Capture the cell that displays the provided text and extract its [x, y] central coordinate. 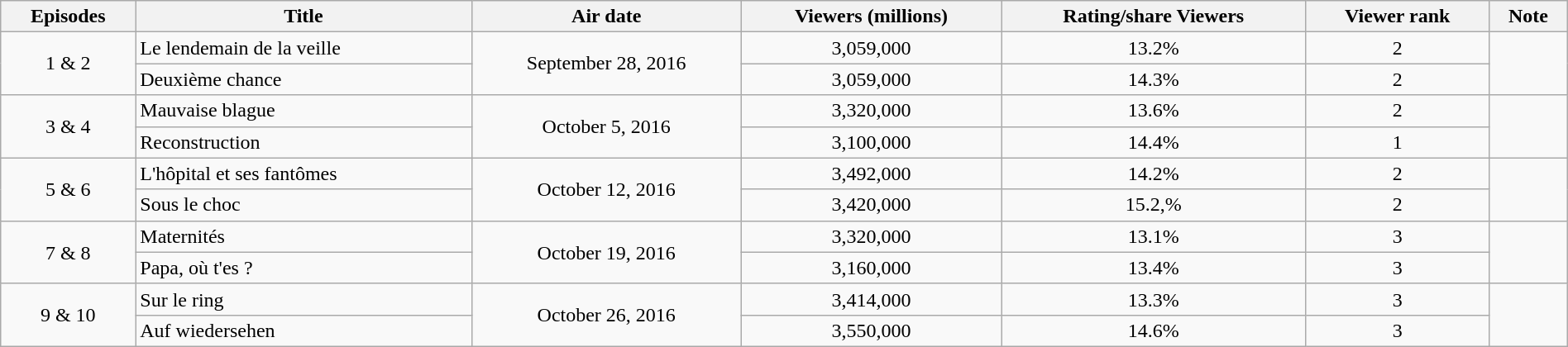
14.2% [1154, 173]
Sous le choc [304, 205]
9 & 10 [68, 315]
Note [1528, 17]
3,420,000 [871, 205]
13.2% [1154, 48]
13.3% [1154, 299]
Mauvaise blague [304, 111]
13.1% [1154, 236]
3,414,000 [871, 299]
3,550,000 [871, 330]
3,492,000 [871, 173]
7 & 8 [68, 252]
October 12, 2016 [606, 189]
Le lendemain de la veille [304, 48]
14.6% [1154, 330]
Sur le ring [304, 299]
1 [1398, 142]
Auf wiedersehen [304, 330]
Episodes [68, 17]
3,100,000 [871, 142]
13.6% [1154, 111]
5 & 6 [68, 189]
13.4% [1154, 268]
October 26, 2016 [606, 315]
Deuxième chance [304, 79]
Papa, où t'es ? [304, 268]
Maternités [304, 236]
Reconstruction [304, 142]
Viewer rank [1398, 17]
Rating/share Viewers [1154, 17]
14.3% [1154, 79]
3 & 4 [68, 126]
3,160,000 [871, 268]
L'hôpital et ses fantômes [304, 173]
October 19, 2016 [606, 252]
September 28, 2016 [606, 64]
Viewers (millions) [871, 17]
1 & 2 [68, 64]
14.4% [1154, 142]
15.2,% [1154, 205]
Air date [606, 17]
October 5, 2016 [606, 126]
Title [304, 17]
